Find where the given text appears and provide that cell's center as (x, y) coordinate. 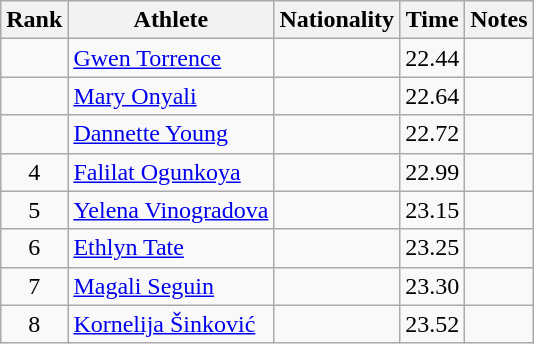
Time (432, 20)
Mary Onyali (171, 96)
Rank (34, 20)
Kornelija Šinković (171, 324)
Falilat Ogunkoya (171, 172)
7 (34, 286)
Dannette Young (171, 134)
Gwen Torrence (171, 58)
8 (34, 324)
23.52 (432, 324)
5 (34, 210)
22.44 (432, 58)
23.30 (432, 286)
22.99 (432, 172)
4 (34, 172)
23.15 (432, 210)
Magali Seguin (171, 286)
22.64 (432, 96)
22.72 (432, 134)
6 (34, 248)
Yelena Vinogradova (171, 210)
Notes (499, 20)
Athlete (171, 20)
Ethlyn Tate (171, 248)
Nationality (337, 20)
23.25 (432, 248)
